Determine the [X, Y] coordinate at the center of the cell enclosing the given text.  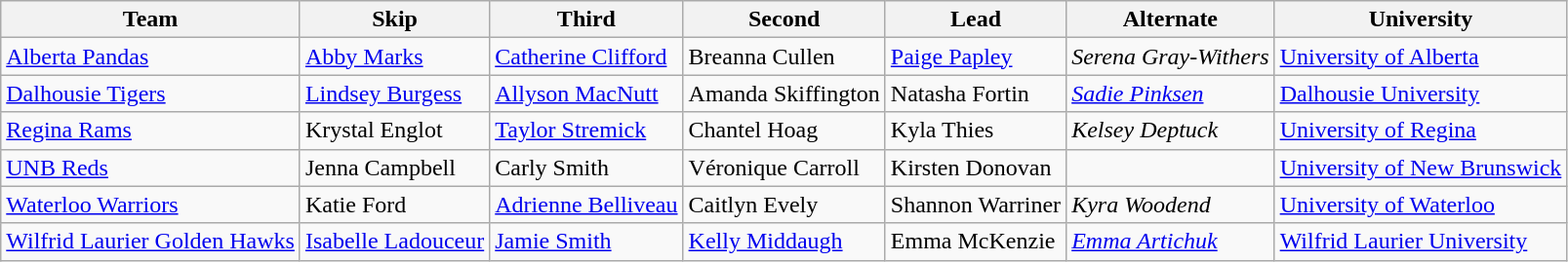
Carly Smith [586, 168]
Jenna Campbell [394, 168]
Shannon Warriner [976, 205]
Katie Ford [394, 205]
Catherine Clifford [586, 56]
Sadie Pinksen [1171, 94]
UNB Reds [150, 168]
University of Waterloo [1421, 205]
University of Alberta [1421, 56]
Third [586, 19]
Kirsten Donovan [976, 168]
Taylor Stremick [586, 131]
Kelly Middaugh [784, 242]
Skip [394, 19]
Dalhousie Tigers [150, 94]
University [1421, 19]
Kelsey Deptuck [1171, 131]
Dalhousie University [1421, 94]
Regina Rams [150, 131]
Breanna Cullen [784, 56]
University of New Brunswick [1421, 168]
Lead [976, 19]
Allyson MacNutt [586, 94]
Caitlyn Evely [784, 205]
Wilfrid Laurier Golden Hawks [150, 242]
Second [784, 19]
Alternate [1171, 19]
Natasha Fortin [976, 94]
Abby Marks [394, 56]
Krystal Englot [394, 131]
Kyla Thies [976, 131]
Alberta Pandas [150, 56]
Emma McKenzie [976, 242]
Isabelle Ladouceur [394, 242]
Waterloo Warriors [150, 205]
Lindsey Burgess [394, 94]
Wilfrid Laurier University [1421, 242]
Emma Artichuk [1171, 242]
Paige Papley [976, 56]
Serena Gray-Withers [1171, 56]
Kyra Woodend [1171, 205]
University of Regina [1421, 131]
Jamie Smith [586, 242]
Véronique Carroll [784, 168]
Team [150, 19]
Adrienne Belliveau [586, 205]
Amanda Skiffington [784, 94]
Chantel Hoag [784, 131]
